Output the [x, y] coordinate of the center of the cell containing the given text.  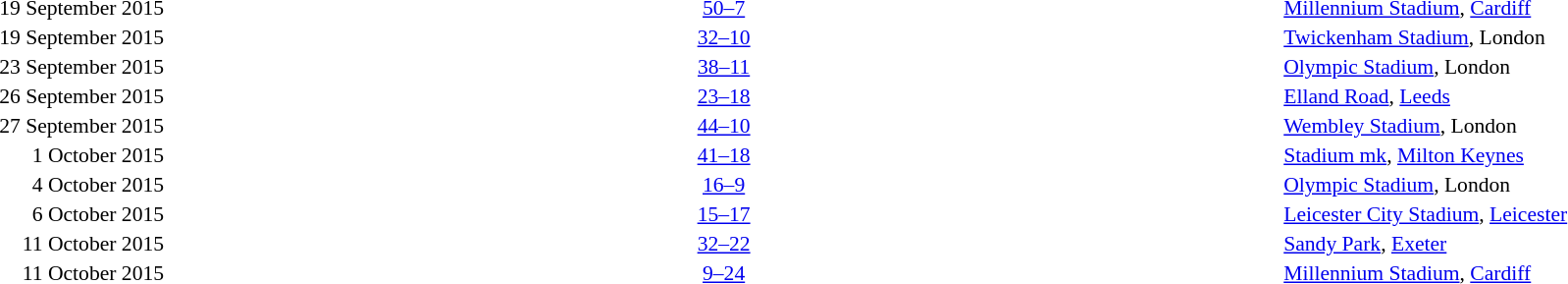
38–11 [724, 67]
32–22 [724, 244]
32–10 [724, 37]
41–18 [724, 155]
23–18 [724, 96]
16–9 [724, 185]
15–17 [724, 214]
44–10 [724, 126]
